For the text-containing cell, return its midpoint in (x, y) coordinate format. 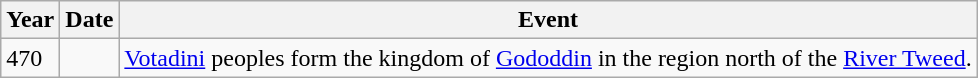
Votadini peoples form the kingdom of Gododdin in the region north of the River Tweed. (548, 58)
Date (90, 20)
Event (548, 20)
470 (30, 58)
Year (30, 20)
